Find where the given text appears and provide that cell's center as [X, Y] coordinate. 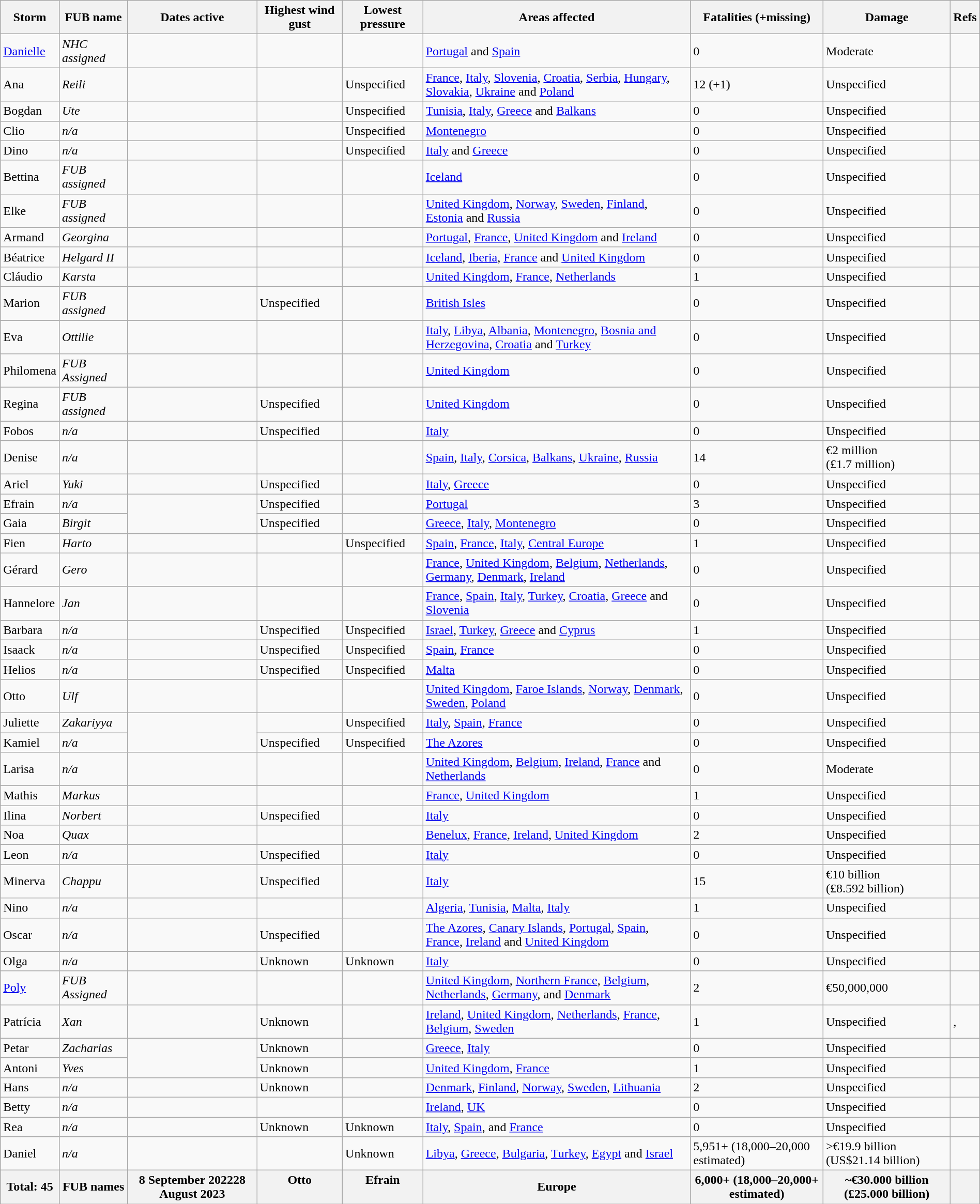
Mathis [30, 796]
Greece, Italy [557, 1048]
Ulf [93, 696]
Oscar [30, 934]
United Kingdom, Belgium, Ireland, France and Netherlands [557, 769]
€10 billion(£8.592 billion) [887, 882]
Rea [30, 1127]
Libya, Greece, Bulgaria, Turkey, Egypt and Israel [557, 1153]
Isaack [30, 650]
Karsta [93, 276]
France, United Kingdom, Belgium, Netherlands, Germany, Denmark, Ireland [557, 569]
Reili [93, 85]
Eva [30, 337]
Poly [30, 988]
The Azores, Canary Islands, Portugal, Spain, France, Ireland and United Kingdom [557, 934]
France, United Kingdom [557, 796]
, [965, 1021]
Béatrice [30, 257]
Armand [30, 237]
Harto [93, 543]
Total: 45 [30, 1187]
Ariel [30, 484]
Dates active [192, 18]
Georgina [93, 237]
Italy, Spain, and France [557, 1127]
5,951+ (18,000–20,000 estimated) [757, 1153]
Montenegro [557, 131]
Larisa [30, 769]
Kamiel [30, 743]
Europe [557, 1187]
Italy and Greece [557, 150]
>€19.9 billion (US$21.14 billion) [887, 1153]
Olga [30, 961]
Lowest pressure [383, 18]
Ireland, UK [557, 1107]
Chappu [93, 882]
Dino [30, 150]
Fatalities (+missing) [757, 18]
Elke [30, 211]
Refs [965, 18]
Denmark, Finland, Norway, Sweden, Lithuania [557, 1087]
United Kingdom, Northern France, Belgium, Netherlands, Germany, and Denmark [557, 988]
Gero [93, 569]
Minerva [30, 882]
€50,000,000 [887, 988]
Helgard II [93, 257]
United Kingdom, France [557, 1068]
12 (+1) [757, 85]
Italy, Spain, France [557, 722]
Juliette [30, 722]
Yuki [93, 484]
Betty [30, 1107]
Spain, Italy, Corsica, Balkans, Ukraine, Russia [557, 458]
8 September 202228 August 2023 [192, 1187]
6,000+ (18,000–20,000+ estimated) [757, 1187]
Hannelore [30, 604]
British Isles [557, 303]
Bettina [30, 177]
Greece, Italy, Montenegro [557, 523]
Patrícia [30, 1021]
Areas affected [557, 18]
United Kingdom, Norway, Sweden, Finland, Estonia and Russia [557, 211]
Portugal, France, United Kingdom and Ireland [557, 237]
Gérard [30, 569]
Iceland, Iberia, France and United Kingdom [557, 257]
Ireland, United Kingdom, Netherlands, France, Belgium, Sweden [557, 1021]
Zacharias [93, 1048]
Hans [30, 1087]
Spain, France [557, 650]
Spain, France, Italy, Central Europe [557, 543]
Italy, Greece [557, 484]
3 [757, 504]
Algeria, Tunisia, Malta, Italy [557, 908]
France, Spain, Italy, Turkey, Croatia, Greece and Slovenia [557, 604]
Leon [30, 855]
Noa [30, 835]
Storm [30, 18]
Gaia [30, 523]
Fobos [30, 431]
Xan [93, 1021]
14 [757, 458]
Jan [93, 604]
Helios [30, 669]
Markus [93, 796]
Bogdan [30, 111]
Philomena [30, 371]
Portugal and Spain [557, 51]
France, Italy, Slovenia, Croatia, Serbia, Hungary, Slovakia, Ukraine and Poland [557, 85]
Zakariyya [93, 722]
Birgit [93, 523]
Malta [557, 669]
NHC assigned [93, 51]
Damage [887, 18]
Barbara [30, 630]
Israel, Turkey, Greece and Cyprus [557, 630]
Regina [30, 404]
Antoni [30, 1068]
Marion [30, 303]
Daniel [30, 1153]
Benelux, France, Ireland, United Kingdom [557, 835]
Highest wind gust [300, 18]
Denise [30, 458]
Iceland [557, 177]
FUB name [93, 18]
Norbert [93, 815]
Portugal [557, 504]
Clio [30, 131]
~€30.000 billion(£25.000 billion) [887, 1187]
Cláudio [30, 276]
Ute [93, 111]
FUB names [93, 1187]
€2 million(£1.7 million) [887, 458]
Quax [93, 835]
Danielle [30, 51]
Nino [30, 908]
United Kingdom, Faroe Islands, Norway, Denmark, Sweden, Poland [557, 696]
Italy, Libya, Albania, Montenegro, Bosnia and Herzegovina, Croatia and Turkey [557, 337]
Tunisia, Italy, Greece and Balkans [557, 111]
The Azores [557, 743]
Petar [30, 1048]
Ilina [30, 815]
15 [757, 882]
United Kingdom, France, Netherlands [557, 276]
Yves [93, 1068]
Ana [30, 85]
Fien [30, 543]
Ottilie [93, 337]
